Identify which cell holds the provided text, then report its [X, Y] central coordinate. 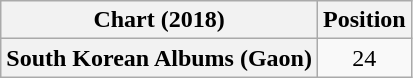
South Korean Albums (Gaon) [160, 58]
Chart (2018) [160, 20]
24 [364, 58]
Position [364, 20]
